Capture the cell that displays the provided text and extract its (x, y) central coordinate. 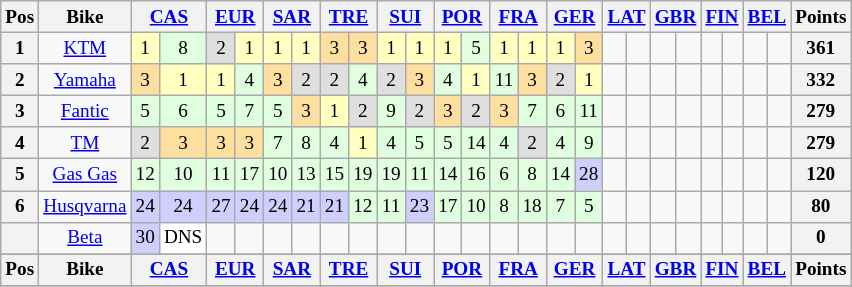
Yamaha (85, 80)
Fantic (85, 111)
361 (821, 48)
TM (85, 143)
KTM (85, 48)
332 (821, 80)
120 (821, 175)
15 (334, 175)
13 (306, 175)
Beta (85, 238)
30 (145, 238)
28 (589, 175)
18 (532, 206)
0 (821, 238)
Gas Gas (85, 175)
DNS (183, 238)
23 (419, 206)
16 (476, 175)
27 (221, 206)
Husqvarna (85, 206)
80 (821, 206)
